Detect which cell encompasses the target text, then output its [X, Y] center coordinate. 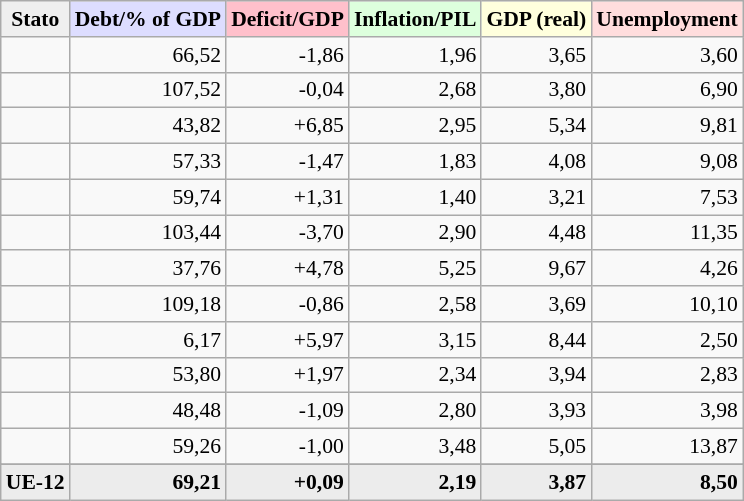
10,10 [667, 304]
-0,04 [288, 90]
8,44 [536, 340]
3,65 [536, 55]
4,26 [667, 269]
2,80 [415, 411]
-1,09 [288, 411]
2,90 [415, 233]
6,90 [667, 90]
109,18 [148, 304]
9,81 [667, 126]
37,76 [148, 269]
2,83 [667, 375]
53,80 [148, 375]
-1,47 [288, 162]
2,58 [415, 304]
2,19 [415, 482]
3,98 [667, 411]
2,68 [415, 90]
Debt/% of GDP [148, 19]
59,74 [148, 197]
4,08 [536, 162]
3,21 [536, 197]
57,33 [148, 162]
3,94 [536, 375]
59,26 [148, 447]
3,48 [415, 447]
107,52 [148, 90]
Stato [36, 19]
1,96 [415, 55]
-1,86 [288, 55]
9,08 [667, 162]
4,48 [536, 233]
-1,00 [288, 447]
+1,97 [288, 375]
2,50 [667, 340]
UE-12 [36, 482]
3,87 [536, 482]
66,52 [148, 55]
11,35 [667, 233]
7,53 [667, 197]
3,15 [415, 340]
1,40 [415, 197]
48,48 [148, 411]
3,93 [536, 411]
3,69 [536, 304]
+0,09 [288, 482]
8,50 [667, 482]
43,82 [148, 126]
2,34 [415, 375]
+6,85 [288, 126]
Inflation/PIL [415, 19]
5,25 [415, 269]
+1,31 [288, 197]
6,17 [148, 340]
-0,86 [288, 304]
GDP (real) [536, 19]
5,34 [536, 126]
Deficit/GDP [288, 19]
69,21 [148, 482]
9,67 [536, 269]
-3,70 [288, 233]
1,83 [415, 162]
+4,78 [288, 269]
2,95 [415, 126]
3,60 [667, 55]
Unemployment [667, 19]
13,87 [667, 447]
+5,97 [288, 340]
103,44 [148, 233]
5,05 [536, 447]
3,80 [536, 90]
